Return the (X, Y) coordinate for the center point of the cell that contains the specified text.  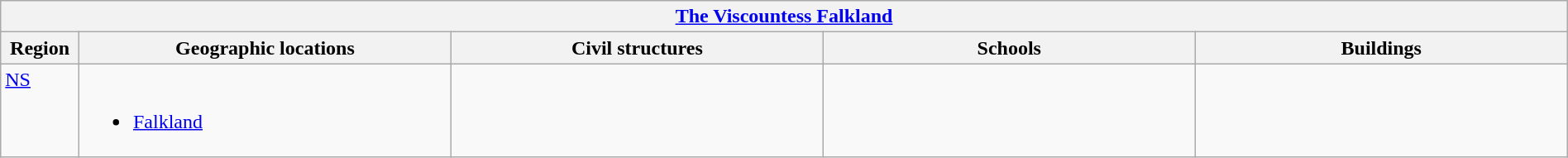
Region (40, 48)
Geographic locations (265, 48)
NS (40, 111)
Civil structures (637, 48)
Schools (1009, 48)
The Viscountess Falkland (784, 17)
Buildings (1381, 48)
Falkland (265, 111)
